Capture the cell that displays the provided text and extract its (X, Y) central coordinate. 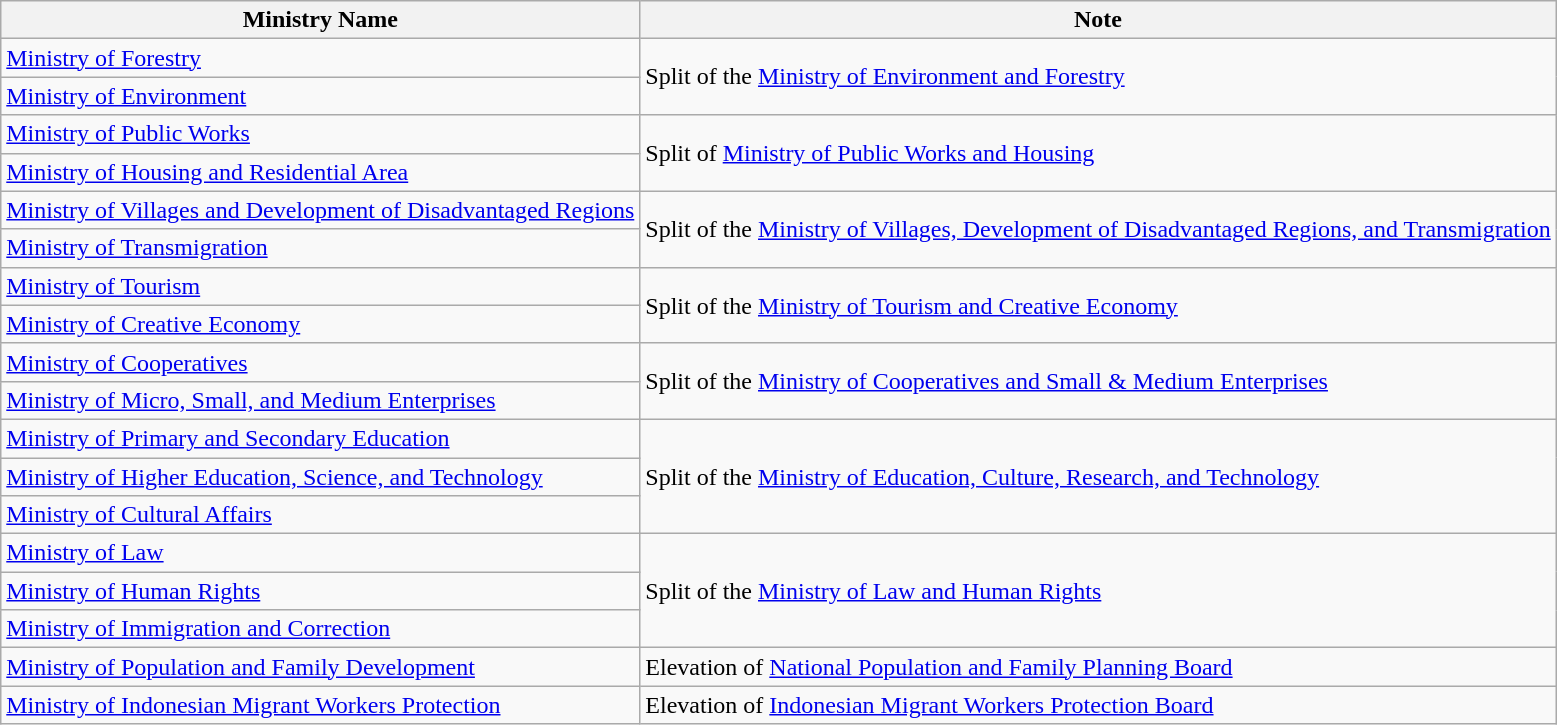
Note (1098, 20)
Ministry of Cooperatives (320, 362)
Ministry of Primary and Secondary Education (320, 438)
Split of the Ministry of Tourism and Creative Economy (1098, 305)
Elevation of National Population and Family Planning Board (1098, 667)
Split of the Ministry of Education, Culture, Research, and Technology (1098, 476)
Ministry of Immigration and Correction (320, 629)
Ministry Name (320, 20)
Ministry of Population and Family Development (320, 667)
Ministry of Human Rights (320, 591)
Ministry of Environment (320, 96)
Ministry of Transmigration (320, 248)
Split of the Ministry of Law and Human Rights (1098, 591)
Split of Ministry of Public Works and Housing (1098, 153)
Ministry of Law (320, 553)
Ministry of Forestry (320, 58)
Ministry of Housing and Residential Area (320, 172)
Ministry of Micro, Small, and Medium Enterprises (320, 400)
Ministry of Public Works (320, 134)
Split of the Ministry of Environment and Forestry (1098, 77)
Ministry of Creative Economy (320, 324)
Elevation of Indonesian Migrant Workers Protection Board (1098, 705)
Ministry of Higher Education, Science, and Technology (320, 477)
Split of the Ministry of Villages, Development of Disadvantaged Regions, and Transmigration (1098, 229)
Ministry of Villages and Development of Disadvantaged Regions (320, 210)
Split of the Ministry of Cooperatives and Small & Medium Enterprises (1098, 381)
Ministry of Tourism (320, 286)
Ministry of Cultural Affairs (320, 515)
Ministry of Indonesian Migrant Workers Protection (320, 705)
